Identify which cell holds the provided text, then report its (x, y) central coordinate. 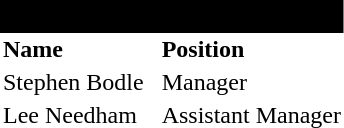
Position (252, 50)
Name (80, 50)
Stephen Bodle (80, 82)
Coaching Staff (80, 16)
Manager (252, 82)
